Detect which cell encompasses the target text, then output its [x, y] center coordinate. 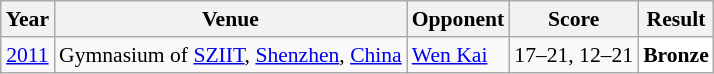
Gymnasium of SZIIT, Shenzhen, China [230, 55]
Result [676, 19]
Year [28, 19]
Opponent [458, 19]
Bronze [676, 55]
Venue [230, 19]
2011 [28, 55]
Score [574, 19]
17–21, 12–21 [574, 55]
Wen Kai [458, 55]
